Find where the given text appears and provide that cell's center as (x, y) coordinate. 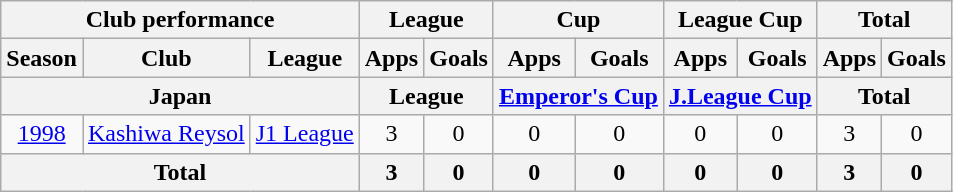
Club (166, 58)
Cup (578, 20)
J1 League (304, 134)
Season (42, 58)
Club performance (180, 20)
Emperor's Cup (578, 96)
1998 (42, 134)
Kashiwa Reysol (166, 134)
Japan (180, 96)
J.League Cup (740, 96)
League Cup (740, 20)
